Capture the cell that displays the provided text and extract its [X, Y] central coordinate. 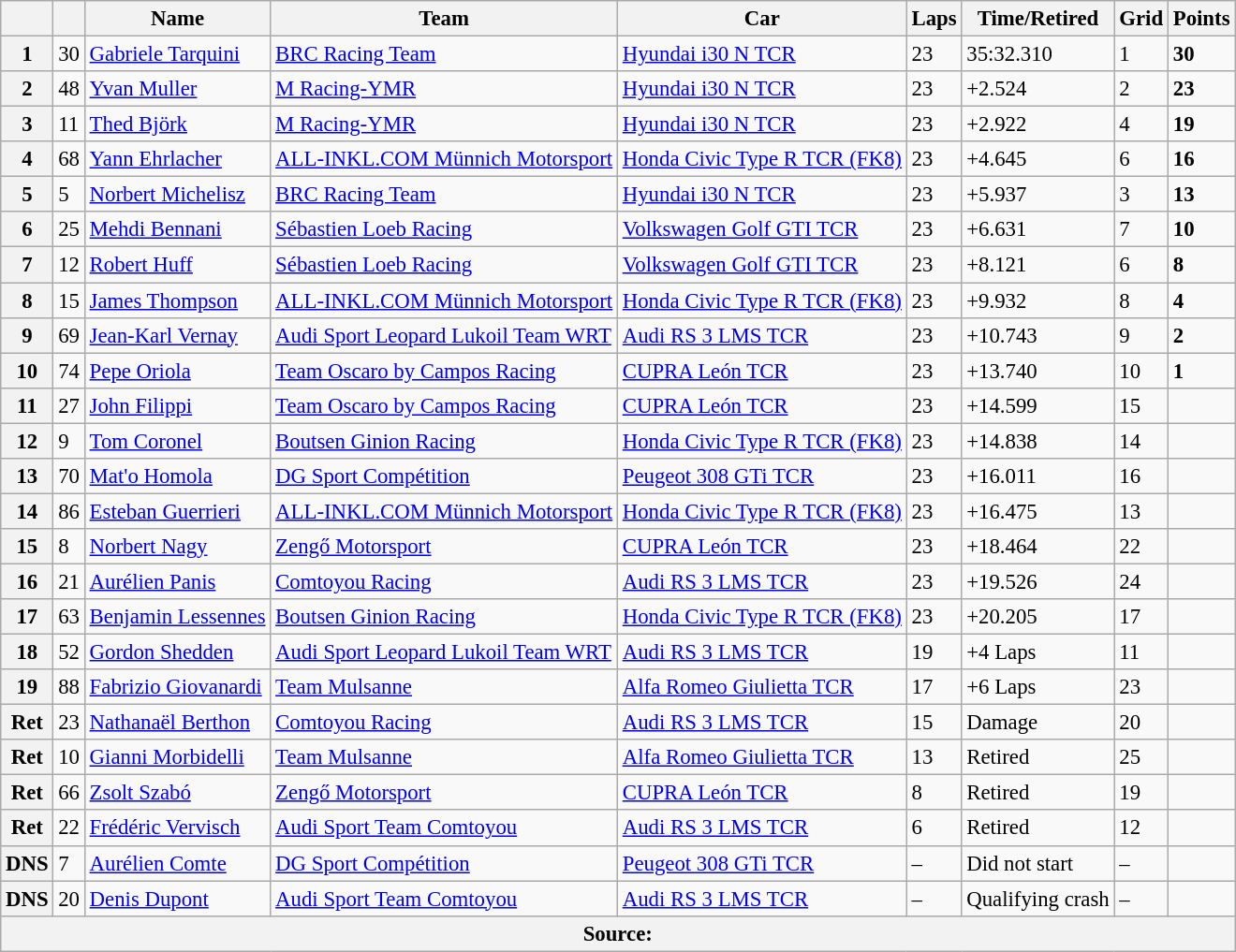
Car [762, 19]
+2.922 [1037, 124]
+16.475 [1037, 511]
74 [69, 371]
Benjamin Lessennes [178, 617]
Jean-Karl Vernay [178, 335]
Aurélien Panis [178, 581]
Damage [1037, 723]
+2.524 [1037, 89]
Aurélien Comte [178, 863]
Name [178, 19]
52 [69, 652]
Esteban Guerrieri [178, 511]
+16.011 [1037, 476]
Yvan Muller [178, 89]
+14.838 [1037, 441]
Robert Huff [178, 265]
35:32.310 [1037, 54]
70 [69, 476]
Zsolt Szabó [178, 793]
Mehdi Bennani [178, 229]
Norbert Michelisz [178, 195]
John Filippi [178, 405]
+4.645 [1037, 159]
+9.932 [1037, 300]
21 [69, 581]
Time/Retired [1037, 19]
+6 Laps [1037, 687]
69 [69, 335]
Qualifying crash [1037, 899]
Source: [618, 933]
Denis Dupont [178, 899]
Yann Ehrlacher [178, 159]
+8.121 [1037, 265]
Pepe Oriola [178, 371]
+13.740 [1037, 371]
63 [69, 617]
Laps [934, 19]
Norbert Nagy [178, 547]
James Thompson [178, 300]
Gordon Shedden [178, 652]
18 [27, 652]
Did not start [1037, 863]
Thed Björk [178, 124]
+4 Laps [1037, 652]
Gianni Morbidelli [178, 757]
24 [1140, 581]
Nathanaël Berthon [178, 723]
Grid [1140, 19]
66 [69, 793]
+14.599 [1037, 405]
86 [69, 511]
Frédéric Vervisch [178, 828]
48 [69, 89]
Fabrizio Giovanardi [178, 687]
27 [69, 405]
+18.464 [1037, 547]
68 [69, 159]
88 [69, 687]
Tom Coronel [178, 441]
+10.743 [1037, 335]
Gabriele Tarquini [178, 54]
Mat'o Homola [178, 476]
Team [444, 19]
+6.631 [1037, 229]
Points [1200, 19]
+5.937 [1037, 195]
+20.205 [1037, 617]
+19.526 [1037, 581]
